Return the [X, Y] coordinate for the center point of the cell that contains the specified text.  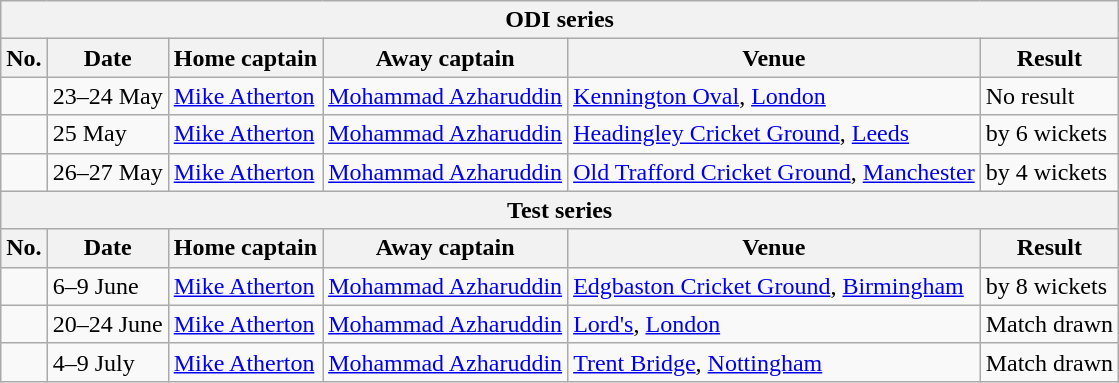
by 4 wickets [1049, 172]
Test series [560, 210]
ODI series [560, 20]
No result [1049, 96]
by 8 wickets [1049, 286]
Old Trafford Cricket Ground, Manchester [774, 172]
Trent Bridge, Nottingham [774, 362]
20–24 June [108, 324]
6–9 June [108, 286]
Lord's, London [774, 324]
by 6 wickets [1049, 134]
4–9 July [108, 362]
25 May [108, 134]
23–24 May [108, 96]
26–27 May [108, 172]
Edgbaston Cricket Ground, Birmingham [774, 286]
Kennington Oval, London [774, 96]
Headingley Cricket Ground, Leeds [774, 134]
